For the text-containing cell, return its midpoint in (x, y) coordinate format. 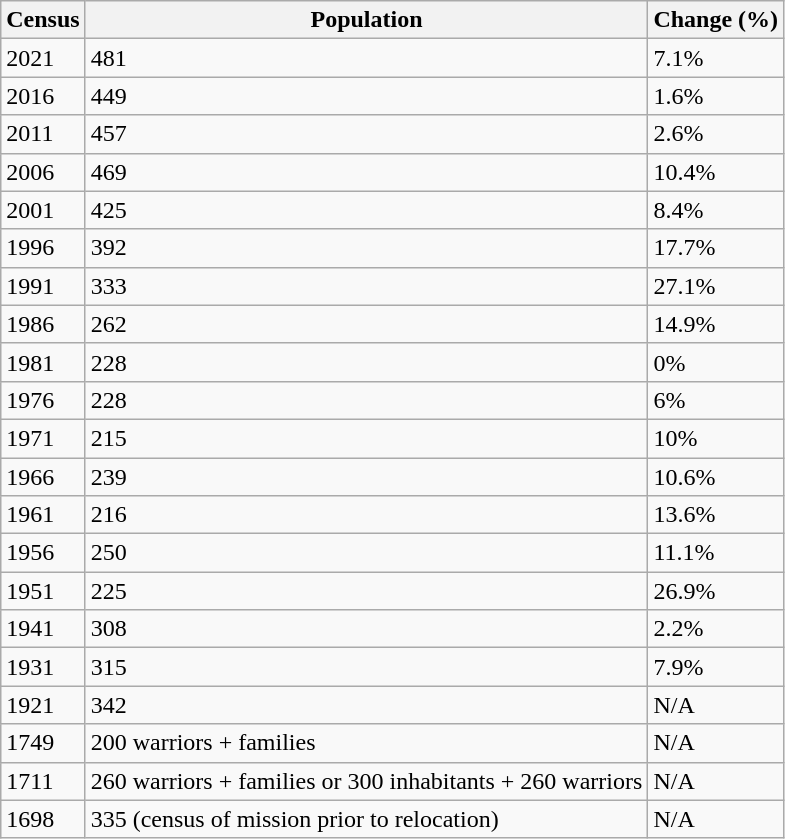
1921 (43, 705)
1961 (43, 515)
10% (716, 438)
342 (366, 705)
2.6% (716, 134)
2006 (43, 172)
392 (366, 248)
1991 (43, 286)
2001 (43, 210)
Change (%) (716, 20)
1941 (43, 629)
216 (366, 515)
1.6% (716, 96)
2011 (43, 134)
0% (716, 362)
481 (366, 58)
Population (366, 20)
1986 (43, 324)
27.1% (716, 286)
262 (366, 324)
1749 (43, 743)
2.2% (716, 629)
239 (366, 477)
2021 (43, 58)
308 (366, 629)
333 (366, 286)
449 (366, 96)
1711 (43, 781)
225 (366, 591)
8.4% (716, 210)
Census (43, 20)
7.9% (716, 667)
11.1% (716, 553)
10.6% (716, 477)
1931 (43, 667)
215 (366, 438)
1996 (43, 248)
1976 (43, 400)
1971 (43, 438)
6% (716, 400)
200 warriors + families (366, 743)
335 (census of mission prior to relocation) (366, 819)
1966 (43, 477)
1698 (43, 819)
1951 (43, 591)
1956 (43, 553)
10.4% (716, 172)
250 (366, 553)
14.9% (716, 324)
17.7% (716, 248)
260 warriors + families or 300 inhabitants + 260 warriors (366, 781)
425 (366, 210)
7.1% (716, 58)
26.9% (716, 591)
457 (366, 134)
1981 (43, 362)
13.6% (716, 515)
2016 (43, 96)
315 (366, 667)
469 (366, 172)
